Return the [X, Y] coordinate for the center point of the cell that contains the specified text.  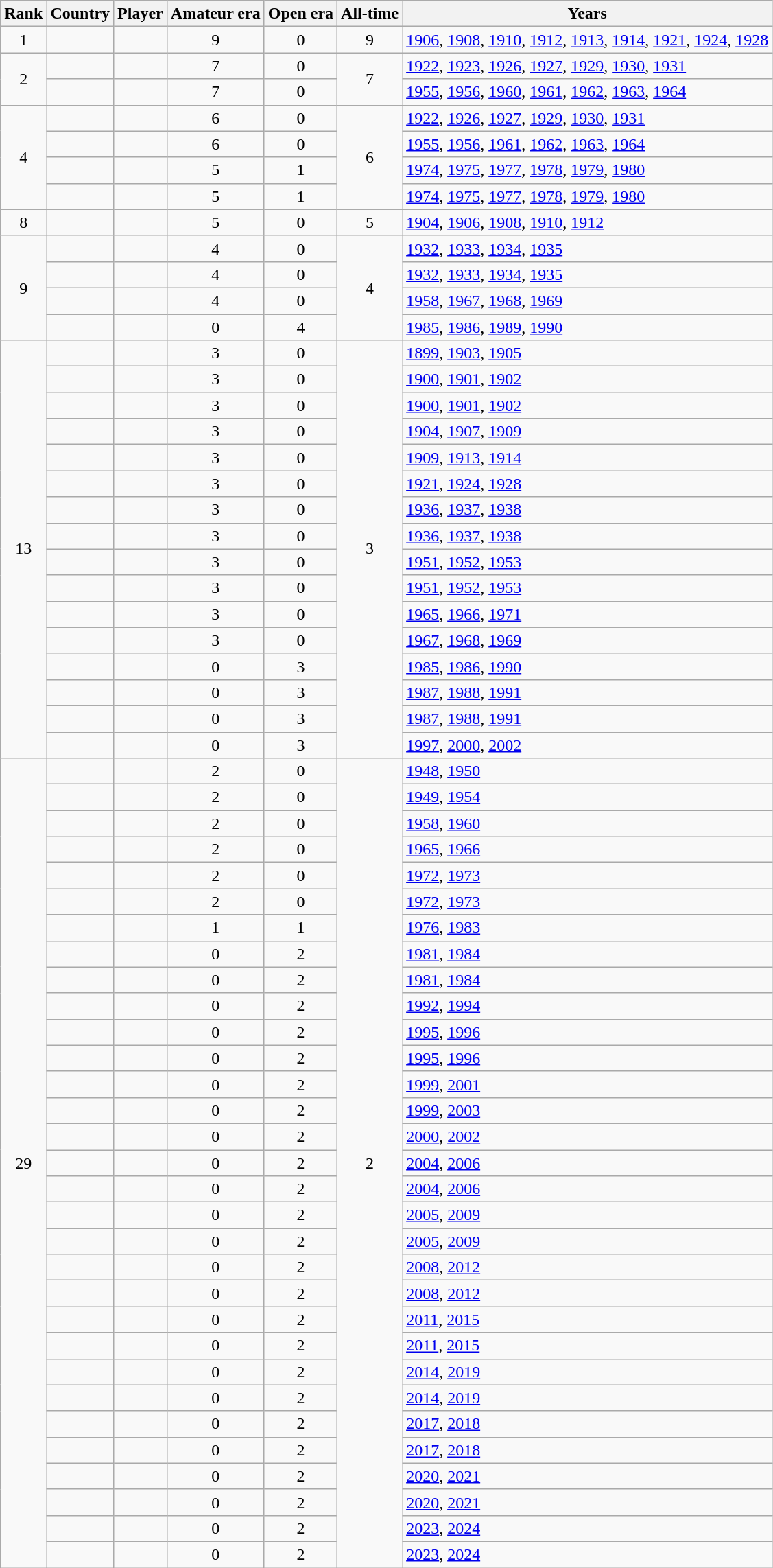
1965, 1966 [587, 850]
1997, 2000, 2002 [587, 745]
1965, 1966, 1971 [587, 614]
1958, 1967, 1968, 1969 [587, 301]
1922, 1923, 1926, 1927, 1929, 1930, 1931 [587, 66]
1909, 1913, 1914 [587, 458]
1922, 1926, 1927, 1929, 1930, 1931 [587, 118]
1958, 1960 [587, 823]
Rank [23, 14]
1955, 1956, 1960, 1961, 1962, 1963, 1964 [587, 92]
1921, 1924, 1928 [587, 484]
1985, 1986, 1989, 1990 [587, 327]
Open era [300, 14]
Years [587, 14]
1955, 1956, 1961, 1962, 1963, 1964 [587, 144]
1949, 1954 [587, 797]
1992, 1994 [587, 1006]
Country [80, 14]
Player [141, 14]
1967, 1968, 1969 [587, 640]
1999, 2003 [587, 1110]
8 [23, 222]
1976, 1983 [587, 928]
1948, 1950 [587, 771]
29 [23, 1163]
1906, 1908, 1910, 1912, 1913, 1914, 1921, 1924, 1928 [587, 40]
1904, 1907, 1909 [587, 432]
1899, 1903, 1905 [587, 353]
1904, 1906, 1908, 1910, 1912 [587, 222]
All-time [370, 14]
Amateur era [215, 14]
1985, 1986, 1990 [587, 666]
1999, 2001 [587, 1084]
2000, 2002 [587, 1136]
13 [23, 549]
